Return the [X, Y] coordinate for the center point of the cell that contains the specified text.  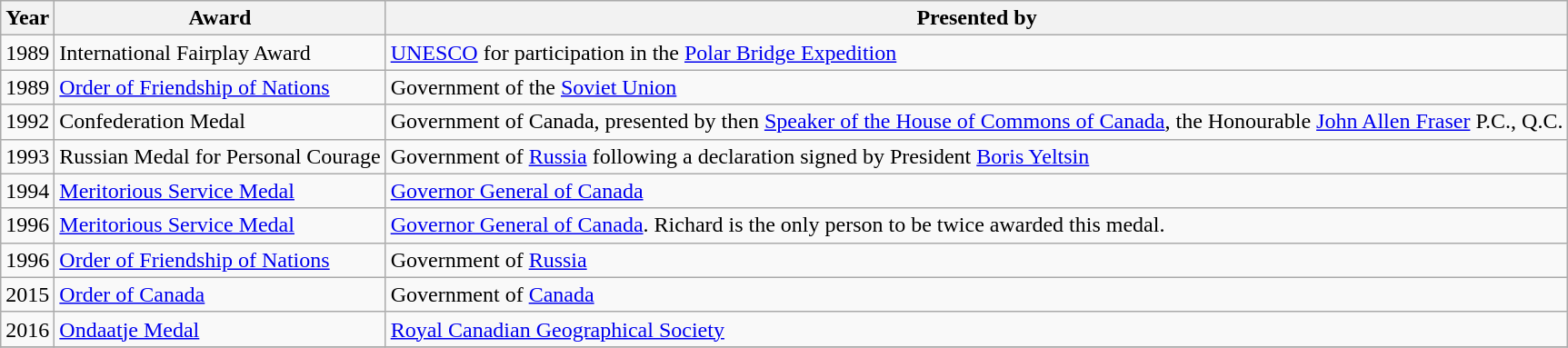
1992 [27, 122]
Government of Russia following a declaration signed by President Boris Yeltsin [976, 156]
Russian Medal for Personal Courage [220, 156]
Ondaatje Medal [220, 329]
1993 [27, 156]
International Fairplay Award [220, 53]
Government of Canada [976, 294]
Government of Canada, presented by then Speaker of the House of Commons of Canada, the Honourable John Allen Fraser P.C., Q.C. [976, 122]
2015 [27, 294]
1994 [27, 191]
Royal Canadian Geographical Society [976, 329]
UNESCO for participation in the Polar Bridge Expedition [976, 53]
Governor General of Canada. Richard is the only person to be twice awarded this medal. [976, 225]
Year [27, 18]
2016 [27, 329]
Government of the Soviet Union [976, 87]
Order of Canada [220, 294]
Presented by [976, 18]
Governor General of Canada [976, 191]
Award [220, 18]
Confederation Medal [220, 122]
Government of Russia [976, 260]
